Locate the cell with the specified text and output its (x, y) center coordinate. 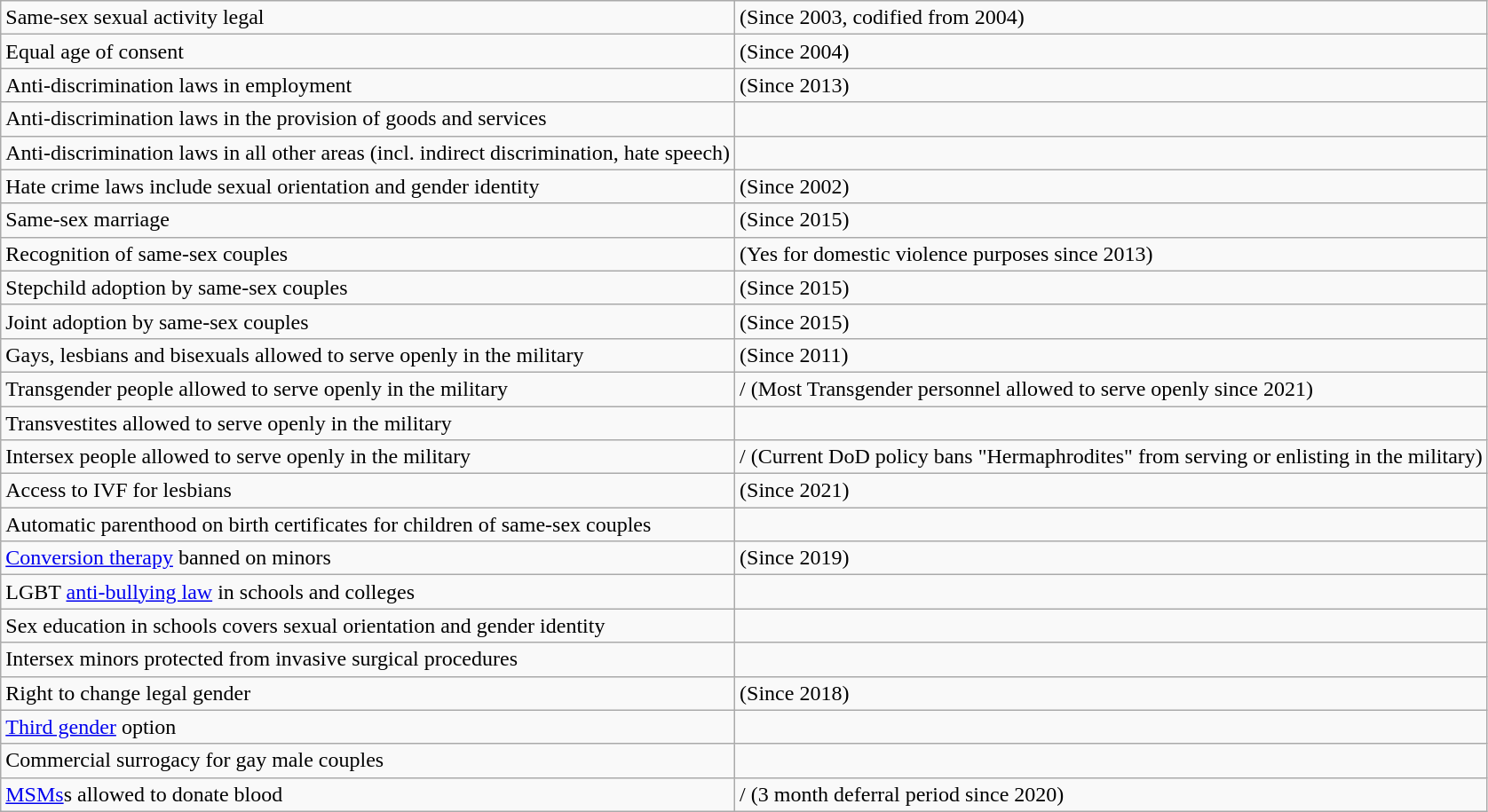
(Yes for domestic violence purposes since 2013) (1112, 254)
Stepchild adoption by same-sex couples (368, 288)
Anti-discrimination laws in employment (368, 85)
Intersex minors protected from invasive surgical procedures (368, 659)
Joint adoption by same-sex couples (368, 321)
Gays, lesbians and bisexuals allowed to serve openly in the military (368, 355)
Hate crime laws include sexual orientation and gender identity (368, 186)
Transgender people allowed to serve openly in the military (368, 389)
Anti-discrimination laws in all other areas (incl. indirect discrimination, hate speech) (368, 153)
(Since 2003, codified from 2004) (1112, 18)
Conversion therapy banned on minors (368, 558)
(Since 2019) (1112, 558)
Recognition of same-sex couples (368, 254)
Access to IVF for lesbians (368, 491)
/ (Current DoD policy bans "Hermaphrodites" from serving or enlisting in the military) (1112, 457)
/ (Most Transgender personnel allowed to serve openly since 2021) (1112, 389)
LGBT anti-bullying law in schools and colleges (368, 592)
Intersex people allowed to serve openly in the military (368, 457)
Transvestites allowed to serve openly in the military (368, 423)
MSMss allowed to donate blood (368, 794)
/ (3 month deferral period since 2020) (1112, 794)
Right to change legal gender (368, 693)
Third gender option (368, 727)
Anti-discrimination laws in the provision of goods and services (368, 119)
Equal age of consent (368, 51)
(Since 2021) (1112, 491)
Same-sex marriage (368, 220)
(Since 2011) (1112, 355)
Sex education in schools covers sexual orientation and gender identity (368, 626)
(Since 2013) (1112, 85)
(Since 2002) (1112, 186)
Automatic parenthood on birth certificates for children of same-sex couples (368, 524)
Commercial surrogacy for gay male couples (368, 761)
(Since 2004) (1112, 51)
(Since 2018) (1112, 693)
Same-sex sexual activity legal (368, 18)
